Pinpoint the cell where the given text exists, returning its [X, Y] midpoint coordinate. 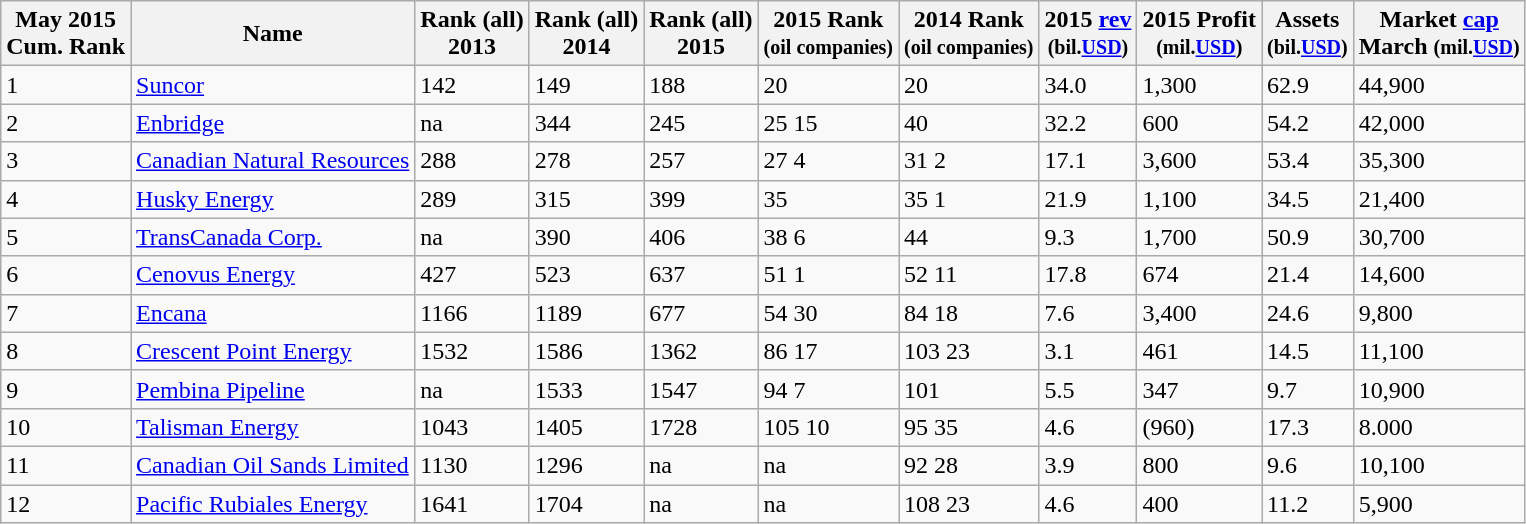
Market capMarch (mil.USD) [1439, 34]
427 [472, 275]
10,900 [1439, 389]
400 [1200, 503]
51 1 [828, 275]
344 [586, 123]
105 10 [828, 427]
Rank (all)2013 [472, 34]
Assets(bil.USD) [1308, 34]
Name [273, 34]
Pacific Rubiales Energy [273, 503]
50.9 [1308, 237]
5 [66, 237]
142 [472, 85]
12 [66, 503]
34.0 [1088, 85]
1,300 [1200, 85]
1189 [586, 313]
288 [472, 161]
Rank (all)2014 [586, 34]
149 [586, 85]
Canadian Natural Resources [273, 161]
2015 Profit(mil.USD) [1200, 34]
35 [828, 199]
21.4 [1308, 275]
1586 [586, 351]
677 [701, 313]
Talisman Energy [273, 427]
9 [66, 389]
TransCanada Corp. [273, 237]
1547 [701, 389]
1 [66, 85]
Suncor [273, 85]
1641 [472, 503]
31 2 [969, 161]
523 [586, 275]
17.3 [1308, 427]
406 [701, 237]
3,400 [1200, 313]
53.4 [1308, 161]
347 [1200, 389]
1130 [472, 465]
2014 Rank(oil companies) [969, 34]
600 [1200, 123]
188 [701, 85]
800 [1200, 465]
38 6 [828, 237]
399 [701, 199]
3,600 [1200, 161]
11,100 [1439, 351]
62.9 [1308, 85]
3 [66, 161]
Enbridge [273, 123]
92 28 [969, 465]
Rank (all)2015 [701, 34]
21.9 [1088, 199]
27 4 [828, 161]
245 [701, 123]
40 [969, 123]
84 18 [969, 313]
1362 [701, 351]
2015 Rank(oil companies) [828, 34]
14,600 [1439, 275]
(960) [1200, 427]
4 [66, 199]
1704 [586, 503]
32.2 [1088, 123]
34.5 [1308, 199]
9.3 [1088, 237]
Encana [273, 313]
Pembina Pipeline [273, 389]
1533 [586, 389]
1405 [586, 427]
May 2015Cum. Rank [66, 34]
30,700 [1439, 237]
86 17 [828, 351]
3.1 [1088, 351]
9.6 [1308, 465]
9,800 [1439, 313]
17.8 [1088, 275]
1728 [701, 427]
14.5 [1308, 351]
257 [701, 161]
17.1 [1088, 161]
278 [586, 161]
289 [472, 199]
42,000 [1439, 123]
1043 [472, 427]
11 [66, 465]
1532 [472, 351]
2015 rev(bil.USD) [1088, 34]
461 [1200, 351]
44 [969, 237]
6 [66, 275]
10 [66, 427]
94 7 [828, 389]
54 30 [828, 313]
Cenovus Energy [273, 275]
44,900 [1439, 85]
95 35 [969, 427]
1166 [472, 313]
10,100 [1439, 465]
8 [66, 351]
5,900 [1439, 503]
Crescent Point Energy [273, 351]
3.9 [1088, 465]
1296 [586, 465]
103 23 [969, 351]
2 [66, 123]
25 15 [828, 123]
7 [66, 313]
24.6 [1308, 313]
Husky Energy [273, 199]
390 [586, 237]
637 [701, 275]
5.5 [1088, 389]
7.6 [1088, 313]
674 [1200, 275]
8.000 [1439, 427]
35,300 [1439, 161]
52 11 [969, 275]
1,100 [1200, 199]
9.7 [1308, 389]
101 [969, 389]
11.2 [1308, 503]
1,700 [1200, 237]
54.2 [1308, 123]
315 [586, 199]
108 23 [969, 503]
35 1 [969, 199]
Canadian Oil Sands Limited [273, 465]
21,400 [1439, 199]
